Locate the cell with the specified text and output its (X, Y) center coordinate. 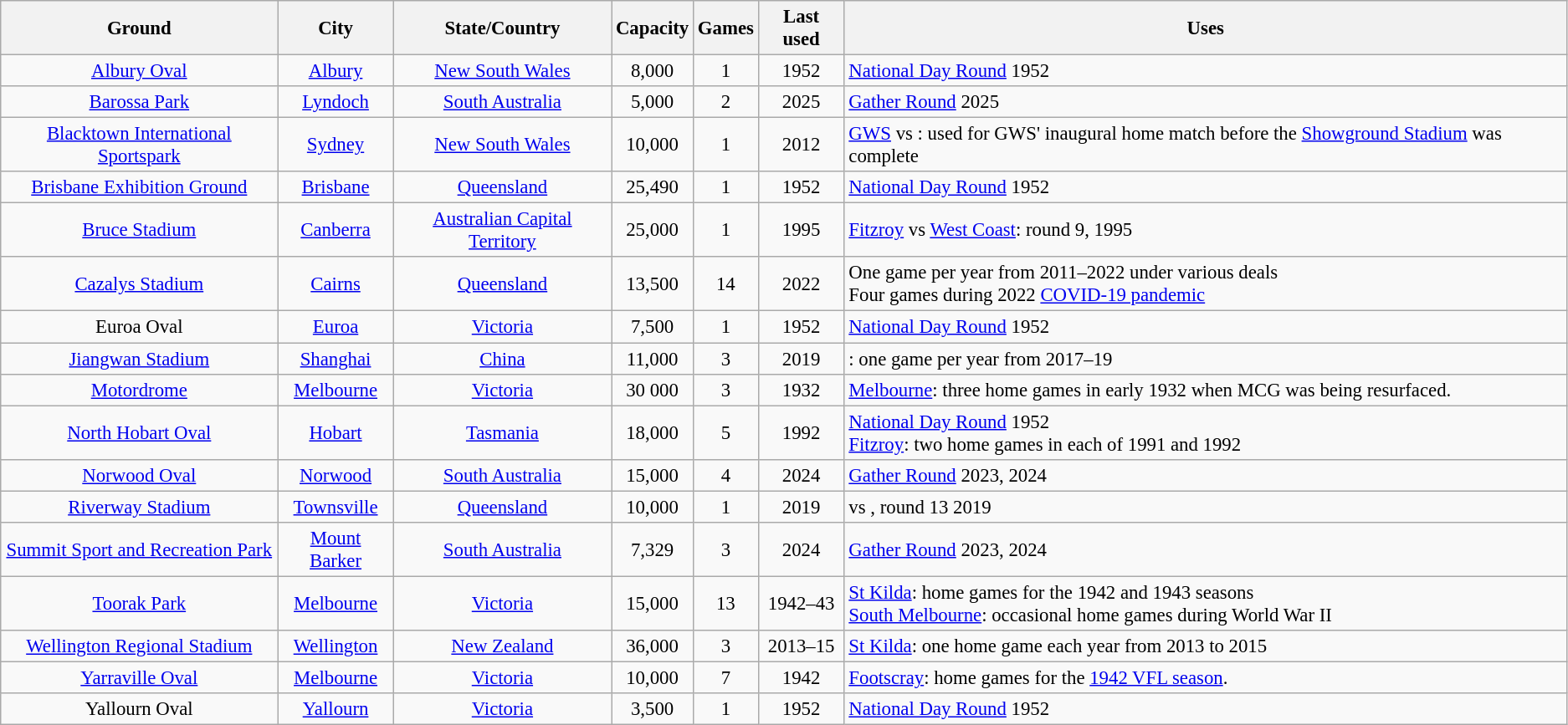
1932 (802, 390)
Wellington (336, 646)
Uses (1205, 28)
State/Country (502, 28)
1942–43 (802, 604)
St Kilda: home games for the 1942 and 1943 seasonsSouth Melbourne: occasional home games during World War II (1205, 604)
Canberra (336, 231)
New Zealand (502, 646)
Bruce Stadium (139, 231)
Brisbane (336, 187)
30 000 (653, 390)
5,000 (653, 102)
1995 (802, 231)
2025 (802, 102)
4 (726, 475)
36,000 (653, 646)
Yallourn (336, 709)
St Kilda: one home game each year from 2013 to 2015 (1205, 646)
7,500 (653, 327)
Yarraville Oval (139, 677)
8,000 (653, 71)
1942 (802, 677)
Norwood (336, 475)
7 (726, 677)
13 (726, 604)
vs , round 13 2019 (1205, 507)
Mount Barker (336, 550)
Yallourn Oval (139, 709)
Games (726, 28)
Last used (802, 28)
2012 (802, 146)
Footscray: home games for the 1942 VFL season. (1205, 677)
1992 (802, 433)
North Hobart Oval (139, 433)
Euroa (336, 327)
2013–15 (802, 646)
Motordrome (139, 390)
Jiangwan Stadium (139, 359)
Toorak Park (139, 604)
13,500 (653, 284)
One game per year from 2011–2022 under various dealsFour games during 2022 COVID-19 pandemic (1205, 284)
Cazalys Stadium (139, 284)
Blacktown International Sportspark (139, 146)
Cairns (336, 284)
Brisbane Exhibition Ground (139, 187)
Wellington Regional Stadium (139, 646)
Gather Round 2025 (1205, 102)
Barossa Park (139, 102)
Hobart (336, 433)
Shanghai (336, 359)
City (336, 28)
7,329 (653, 550)
25,490 (653, 187)
Albury Oval (139, 71)
Melbourne: three home games in early 1932 when MCG was being resurfaced. (1205, 390)
2 (726, 102)
Summit Sport and Recreation Park (139, 550)
Norwood Oval (139, 475)
GWS vs : used for GWS' inaugural home match before the Showground Stadium was complete (1205, 146)
Lyndoch (336, 102)
Albury (336, 71)
China (502, 359)
25,000 (653, 231)
11,000 (653, 359)
National Day Round 1952Fitzroy: two home games in each of 1991 and 1992 (1205, 433)
14 (726, 284)
Capacity (653, 28)
Euroa Oval (139, 327)
3,500 (653, 709)
Fitzroy vs West Coast: round 9, 1995 (1205, 231)
Australian Capital Territory (502, 231)
Sydney (336, 146)
5 (726, 433)
Ground (139, 28)
18,000 (653, 433)
2022 (802, 284)
Townsville (336, 507)
Riverway Stadium (139, 507)
Tasmania (502, 433)
: one game per year from 2017–19 (1205, 359)
